Locate the cell with the specified text and output its (X, Y) center coordinate. 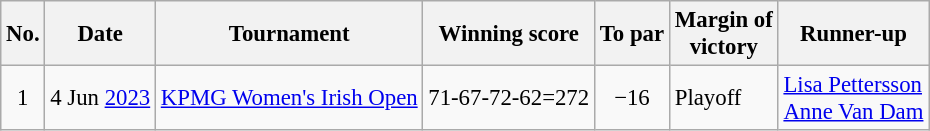
To par (632, 34)
4 Jun 2023 (100, 98)
Date (100, 34)
−16 (632, 98)
Playoff (724, 98)
1 (23, 98)
Runner-up (854, 34)
KPMG Women's Irish Open (288, 98)
Margin ofvictory (724, 34)
71-67-72-62=272 (509, 98)
No. (23, 34)
Tournament (288, 34)
Lisa Pettersson Anne Van Dam (854, 98)
Winning score (509, 34)
